Return the [x, y] coordinate for the center point of the cell that contains the specified text.  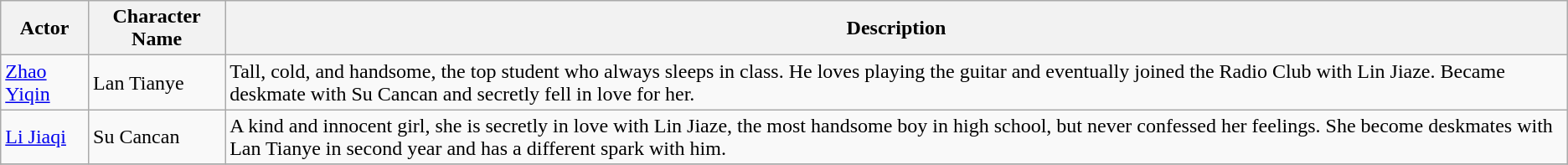
Li Jiaqi [45, 137]
Zhao Yiqin [45, 82]
Lan Tianye [157, 82]
Character Name [157, 28]
Actor [45, 28]
Su Cancan [157, 137]
Description [896, 28]
